Extract the [x, y] coordinate from the center of the cell holding the provided text.  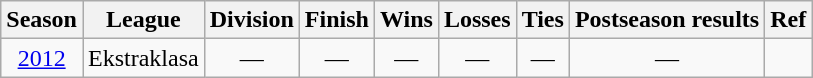
Ties [542, 20]
Finish [336, 20]
Wins [406, 20]
Division [252, 20]
Ekstraklasa [143, 58]
Ref [788, 20]
2012 [42, 58]
Postseason results [666, 20]
Losses [477, 20]
Season [42, 20]
League [143, 20]
